Capture the cell that displays the provided text and extract its (x, y) central coordinate. 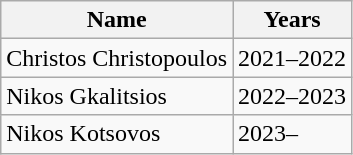
Nikos Kotsovos (117, 134)
2023– (292, 134)
Nikos Gkalitsios (117, 96)
2021–2022 (292, 58)
Christos Christopoulos (117, 58)
Name (117, 20)
Years (292, 20)
2022–2023 (292, 96)
